Return the [x, y] coordinate for the center point of the cell that contains the specified text.  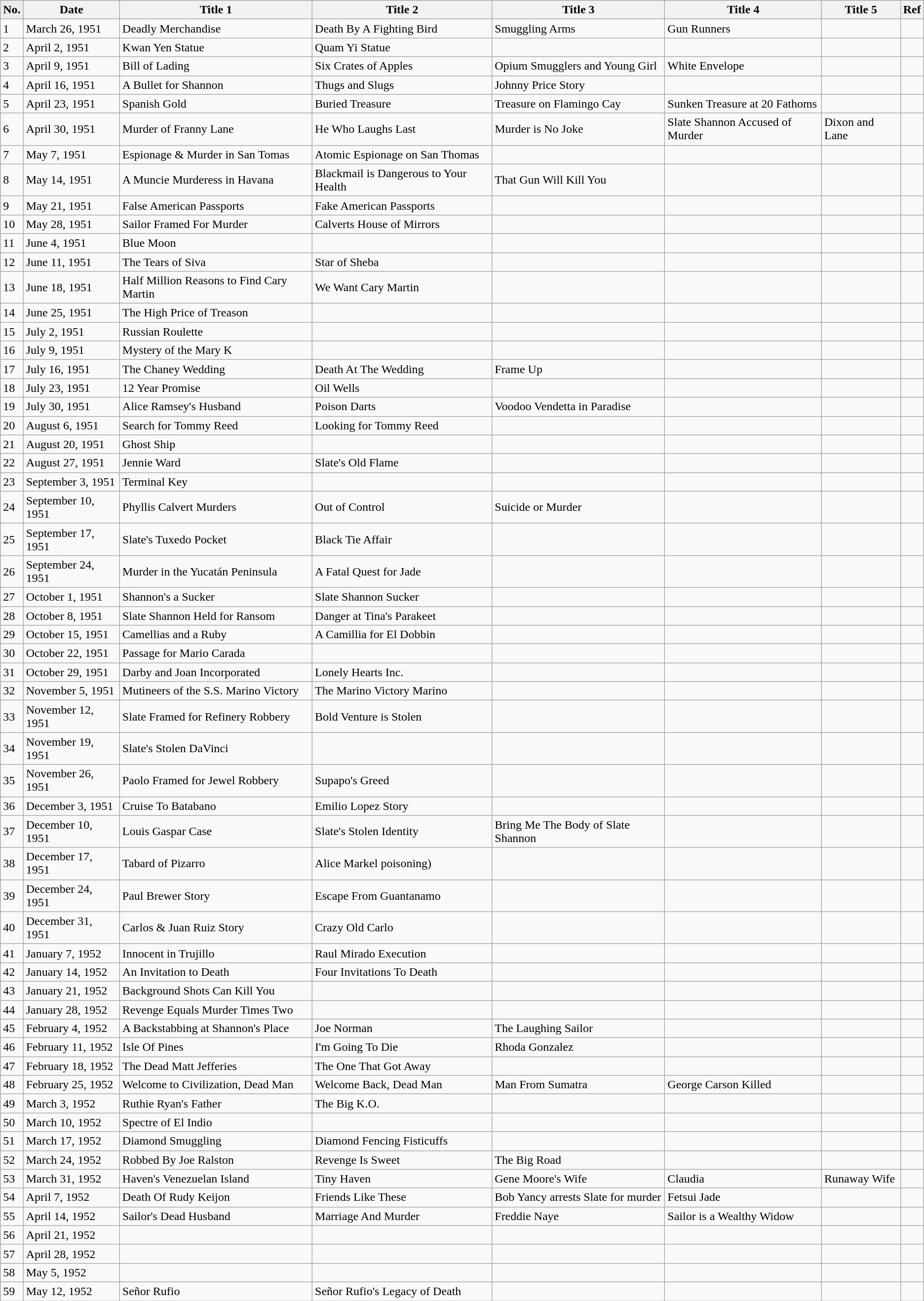
22 [12, 463]
Revenge Is Sweet [402, 1160]
Suicide or Murder [578, 507]
8 [12, 180]
June 11, 1951 [71, 262]
August 20, 1951 [71, 444]
Revenge Equals Murder Times Two [216, 1009]
Freddie Naye [578, 1216]
Man From Sumatra [578, 1085]
20 [12, 425]
April 2, 1951 [71, 47]
Friends Like These [402, 1197]
Alice Markel poisoning) [402, 864]
The Big Road [578, 1160]
26 [12, 572]
Bill of Lading [216, 66]
19 [12, 407]
32 [12, 691]
2 [12, 47]
Slate Shannon Held for Ransom [216, 615]
Ghost Ship [216, 444]
Raul Mirado Execution [402, 953]
Four Invitations To Death [402, 972]
52 [12, 1160]
Title 2 [402, 10]
Thugs and Slugs [402, 85]
15 [12, 332]
55 [12, 1216]
43 [12, 991]
30 [12, 653]
We Want Cary Martin [402, 287]
April 21, 1952 [71, 1235]
September 3, 1951 [71, 482]
45 [12, 1029]
He Who Laughs Last [402, 129]
April 28, 1952 [71, 1254]
Star of Sheba [402, 262]
Escape From Guantanamo [402, 895]
Blackmail is Dangerous to Your Health [402, 180]
Phyllis Calvert Murders [216, 507]
January 14, 1952 [71, 972]
34 [12, 748]
Title 1 [216, 10]
November 19, 1951 [71, 748]
Diamond Fencing Fisticuffs [402, 1141]
Blue Moon [216, 243]
39 [12, 895]
Alice Ramsey's Husband [216, 407]
George Carson Killed [743, 1085]
The Marino Victory Marino [402, 691]
Jennie Ward [216, 463]
1 [12, 29]
Slate's Tuxedo Pocket [216, 539]
Johnny Price Story [578, 85]
Fetsui Jade [743, 1197]
23 [12, 482]
Search for Tommy Reed [216, 425]
Lonely Hearts Inc. [402, 672]
Innocent in Trujillo [216, 953]
Murder is No Joke [578, 129]
May 21, 1951 [71, 205]
Murder in the Yucatán Peninsula [216, 572]
Marriage And Murder [402, 1216]
September 17, 1951 [71, 539]
Oil Wells [402, 388]
51 [12, 1141]
A Bullet for Shannon [216, 85]
18 [12, 388]
35 [12, 781]
Diamond Smuggling [216, 1141]
August 6, 1951 [71, 425]
December 31, 1951 [71, 928]
Señor Rufio [216, 1291]
41 [12, 953]
Camellias and a Ruby [216, 635]
April 16, 1951 [71, 85]
May 7, 1951 [71, 154]
9 [12, 205]
Slate Framed for Refinery Robbery [216, 717]
July 23, 1951 [71, 388]
Title 5 [861, 10]
Joe Norman [402, 1029]
Russian Roulette [216, 332]
Ref [912, 10]
Mutineers of the S.S. Marino Victory [216, 691]
The Tears of Siva [216, 262]
29 [12, 635]
April 9, 1951 [71, 66]
Voodoo Vendetta in Paradise [578, 407]
April 7, 1952 [71, 1197]
March 31, 1952 [71, 1179]
October 15, 1951 [71, 635]
24 [12, 507]
Tabard of Pizarro [216, 864]
Slate's Stolen Identity [402, 831]
An Invitation to Death [216, 972]
Gun Runners [743, 29]
September 10, 1951 [71, 507]
12 [12, 262]
February 11, 1952 [71, 1047]
13 [12, 287]
38 [12, 864]
That Gun Will Kill You [578, 180]
54 [12, 1197]
The Laughing Sailor [578, 1029]
Paul Brewer Story [216, 895]
White Envelope [743, 66]
Shannon's a Sucker [216, 597]
44 [12, 1009]
56 [12, 1235]
Title 3 [578, 10]
7 [12, 154]
58 [12, 1272]
Black Tie Affair [402, 539]
Sailor Framed For Murder [216, 224]
July 30, 1951 [71, 407]
27 [12, 597]
Louis Gaspar Case [216, 831]
Deadly Merchandise [216, 29]
11 [12, 243]
Terminal Key [216, 482]
Carlos & Juan Ruiz Story [216, 928]
July 16, 1951 [71, 369]
Quam Yi Statue [402, 47]
February 4, 1952 [71, 1029]
Mystery of the Mary K [216, 350]
Treasure on Flamingo Cay [578, 104]
5 [12, 104]
Cruise To Batabano [216, 806]
Bring Me The Body of Slate Shannon [578, 831]
Half Million Reasons to Find Cary Martin [216, 287]
May 28, 1951 [71, 224]
Danger at Tina's Parakeet [402, 615]
Sailor's Dead Husband [216, 1216]
September 24, 1951 [71, 572]
January 7, 1952 [71, 953]
Looking for Tommy Reed [402, 425]
A Camillia for El Dobbin [402, 635]
The Big K.O. [402, 1104]
January 21, 1952 [71, 991]
Spanish Gold [216, 104]
Slate's Old Flame [402, 463]
Background Shots Can Kill You [216, 991]
March 24, 1952 [71, 1160]
16 [12, 350]
40 [12, 928]
The One That Got Away [402, 1066]
May 12, 1952 [71, 1291]
48 [12, 1085]
Spectre of El Indio [216, 1122]
Welcome to Civilization, Dead Man [216, 1085]
Espionage & Murder in San Tomas [216, 154]
July 2, 1951 [71, 332]
10 [12, 224]
Robbed By Joe Ralston [216, 1160]
Smuggling Arms [578, 29]
October 1, 1951 [71, 597]
Passage for Mario Carada [216, 653]
March 10, 1952 [71, 1122]
Ruthie Ryan's Father [216, 1104]
Emilio Lopez Story [402, 806]
October 22, 1951 [71, 653]
March 26, 1951 [71, 29]
A Fatal Quest for Jade [402, 572]
Paolo Framed for Jewel Robbery [216, 781]
46 [12, 1047]
47 [12, 1066]
Sunken Treasure at 20 Fathoms [743, 104]
The Chaney Wedding [216, 369]
Atomic Espionage on San Thomas [402, 154]
November 26, 1951 [71, 781]
Death At The Wedding [402, 369]
December 10, 1951 [71, 831]
I'm Going To Die [402, 1047]
January 28, 1952 [71, 1009]
A Muncie Murderess in Havana [216, 180]
Bob Yancy arrests Slate for murder [578, 1197]
42 [12, 972]
April 30, 1951 [71, 129]
31 [12, 672]
17 [12, 369]
The Dead Matt Jefferies [216, 1066]
59 [12, 1291]
Runaway Wife [861, 1179]
June 18, 1951 [71, 287]
33 [12, 717]
14 [12, 313]
Claudia [743, 1179]
53 [12, 1179]
February 18, 1952 [71, 1066]
April 23, 1951 [71, 104]
Slate Shannon Accused of Murder [743, 129]
Señor Rufio's Legacy of Death [402, 1291]
3 [12, 66]
December 17, 1951 [71, 864]
October 8, 1951 [71, 615]
November 12, 1951 [71, 717]
Welcome Back, Dead Man [402, 1085]
Calverts House of Mirrors [402, 224]
Poison Darts [402, 407]
Six Crates of Apples [402, 66]
March 3, 1952 [71, 1104]
Slate's Stolen DaVinci [216, 748]
Death Of Rudy Keijon [216, 1197]
No. [12, 10]
Darby and Joan Incorporated [216, 672]
November 5, 1951 [71, 691]
October 29, 1951 [71, 672]
Sailor is a Wealthy Widow [743, 1216]
Death By A Fighting Bird [402, 29]
Murder of Franny Lane [216, 129]
25 [12, 539]
The High Price of Treason [216, 313]
Rhoda Gonzalez [578, 1047]
May 5, 1952 [71, 1272]
Title 4 [743, 10]
Bold Venture is Stolen [402, 717]
Slate Shannon Sucker [402, 597]
December 3, 1951 [71, 806]
July 9, 1951 [71, 350]
A Backstabbing at Shannon's Place [216, 1029]
Fake American Passports [402, 205]
50 [12, 1122]
Supapo's Greed [402, 781]
Tiny Haven [402, 1179]
Dixon and Lane [861, 129]
Out of Control [402, 507]
August 27, 1951 [71, 463]
21 [12, 444]
Kwan Yen Statue [216, 47]
Buried Treasure [402, 104]
False American Passports [216, 205]
March 17, 1952 [71, 1141]
28 [12, 615]
57 [12, 1254]
36 [12, 806]
Isle Of Pines [216, 1047]
February 25, 1952 [71, 1085]
May 14, 1951 [71, 180]
4 [12, 85]
Crazy Old Carlo [402, 928]
Frame Up [578, 369]
49 [12, 1104]
Opium Smugglers and Young Girl [578, 66]
Haven's Venezuelan Island [216, 1179]
12 Year Promise [216, 388]
6 [12, 129]
Date [71, 10]
June 25, 1951 [71, 313]
Gene Moore's Wife [578, 1179]
June 4, 1951 [71, 243]
April 14, 1952 [71, 1216]
37 [12, 831]
December 24, 1951 [71, 895]
